Find where the given text appears and provide that cell's center as (X, Y) coordinate. 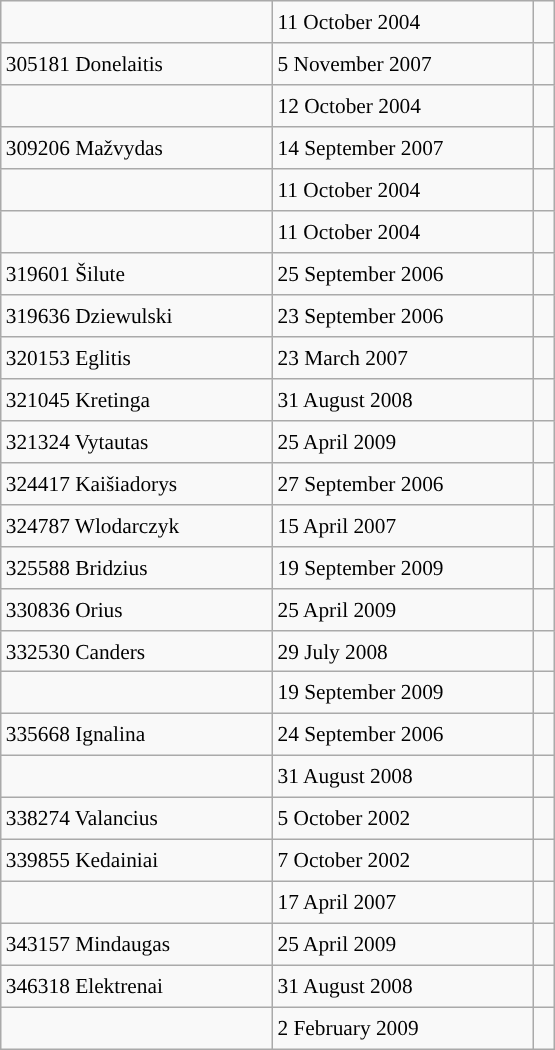
24 September 2006 (402, 735)
321045 Kretinga (137, 399)
320153 Eglitis (137, 358)
305181 Donelaitis (137, 64)
7 October 2002 (402, 861)
332530 Canders (137, 651)
17 April 2007 (402, 903)
23 March 2007 (402, 358)
14 September 2007 (402, 148)
319601 Šilute (137, 274)
346318 Elektrenai (137, 986)
324787 Wlodarczyk (137, 525)
2 February 2009 (402, 1028)
29 July 2008 (402, 651)
25 September 2006 (402, 274)
321324 Vytautas (137, 441)
309206 Mažvydas (137, 148)
319636 Dziewulski (137, 316)
23 September 2006 (402, 316)
343157 Mindaugas (137, 945)
12 October 2004 (402, 106)
339855 Kedainiai (137, 861)
5 November 2007 (402, 64)
5 October 2002 (402, 819)
338274 Valancius (137, 819)
27 September 2006 (402, 483)
324417 Kaišiadorys (137, 483)
335668 Ignalina (137, 735)
15 April 2007 (402, 525)
330836 Orius (137, 609)
325588 Bridzius (137, 567)
